Capture the cell that displays the provided text and extract its [X, Y] central coordinate. 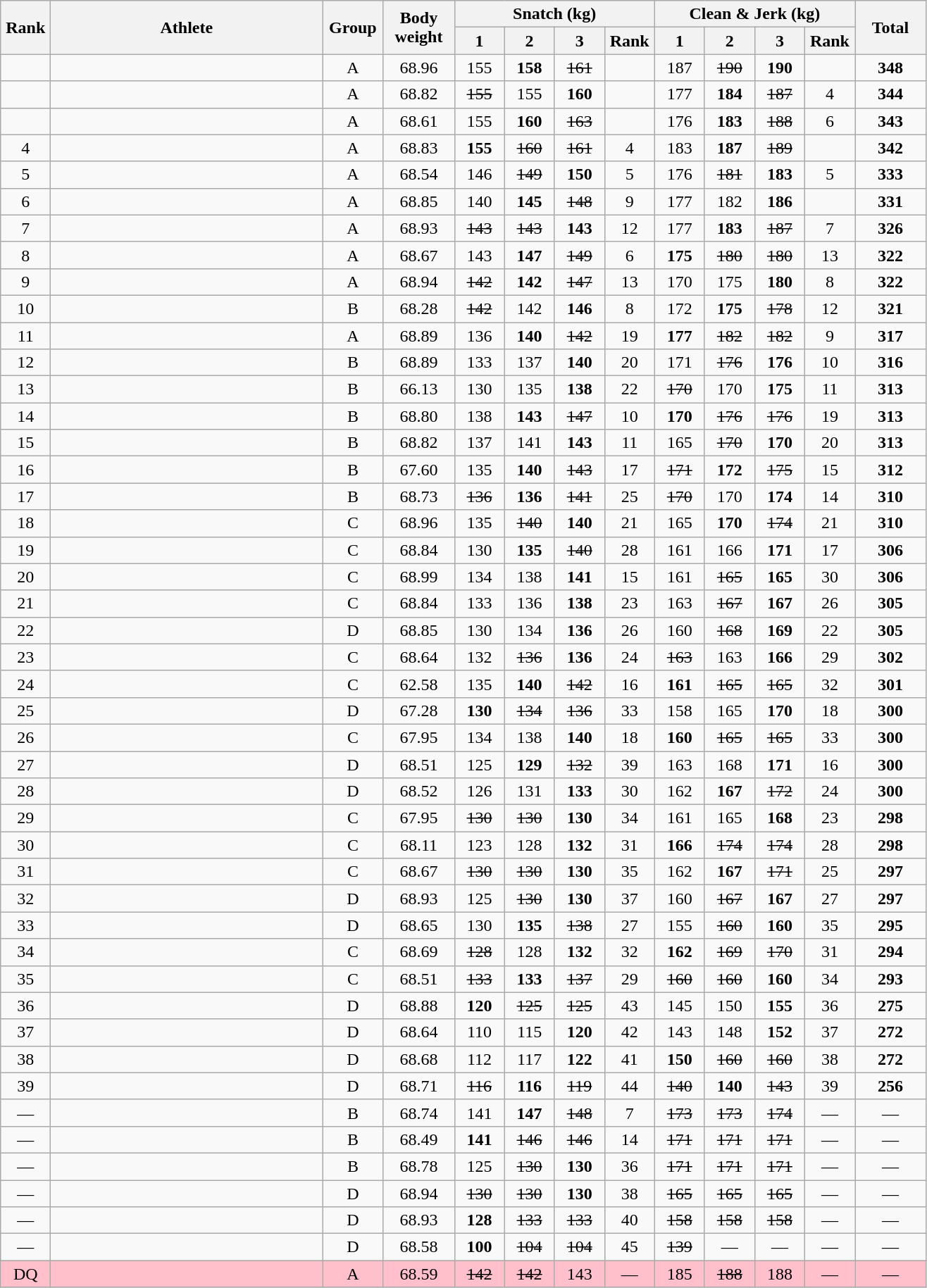
44 [630, 1086]
68.73 [418, 496]
256 [890, 1086]
301 [890, 684]
152 [779, 1032]
DQ [25, 1274]
68.78 [418, 1166]
317 [890, 336]
68.68 [418, 1059]
316 [890, 363]
68.54 [418, 175]
129 [530, 764]
Group [353, 27]
Snatch (kg) [554, 14]
Total [890, 27]
181 [730, 175]
126 [479, 792]
68.61 [418, 121]
139 [679, 1247]
68.80 [418, 416]
66.13 [418, 389]
122 [579, 1059]
110 [479, 1032]
312 [890, 470]
275 [890, 1006]
67.28 [418, 711]
100 [479, 1247]
343 [890, 121]
68.83 [418, 148]
321 [890, 308]
68.52 [418, 792]
295 [890, 925]
302 [890, 657]
294 [890, 952]
178 [779, 308]
42 [630, 1032]
68.71 [418, 1086]
43 [630, 1006]
112 [479, 1059]
68.58 [418, 1247]
68.74 [418, 1113]
333 [890, 175]
189 [779, 148]
117 [530, 1059]
Body weight [418, 27]
67.60 [418, 470]
68.69 [418, 952]
68.59 [418, 1274]
293 [890, 979]
331 [890, 201]
Clean & Jerk (kg) [754, 14]
184 [730, 94]
68.49 [418, 1139]
62.58 [418, 684]
185 [679, 1274]
115 [530, 1032]
Athlete [187, 27]
119 [579, 1086]
40 [630, 1220]
68.88 [418, 1006]
41 [630, 1059]
45 [630, 1247]
186 [779, 201]
68.99 [418, 577]
348 [890, 68]
68.28 [418, 308]
131 [530, 792]
68.65 [418, 925]
342 [890, 148]
123 [479, 845]
344 [890, 94]
68.11 [418, 845]
326 [890, 228]
